From the cell containing the given text, extract its center point as [X, Y] coordinate. 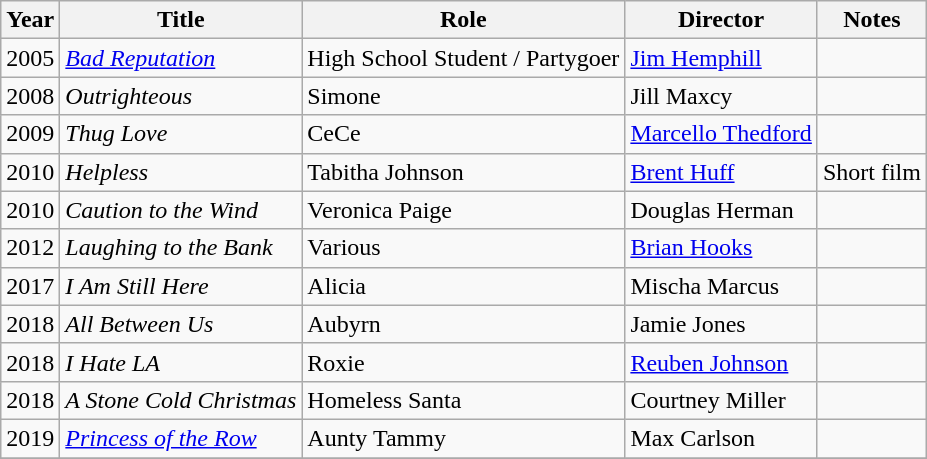
Brian Hooks [722, 248]
Alicia [464, 286]
Brent Huff [722, 172]
2019 [30, 438]
Douglas Herman [722, 210]
CeCe [464, 134]
Mischa Marcus [722, 286]
2012 [30, 248]
Jamie Jones [722, 324]
Thug Love [181, 134]
Various [464, 248]
Title [181, 20]
Roxie [464, 362]
Helpless [181, 172]
Marcello Thedford [722, 134]
Year [30, 20]
Princess of the Row [181, 438]
Courtney Miller [722, 400]
Tabitha Johnson [464, 172]
Aunty Tammy [464, 438]
Caution to the Wind [181, 210]
Reuben Johnson [722, 362]
Notes [872, 20]
Max Carlson [722, 438]
Bad Reputation [181, 58]
I Hate LA [181, 362]
Simone [464, 96]
2009 [30, 134]
Aubyrn [464, 324]
2005 [30, 58]
Jim Hemphill [722, 58]
I Am Still Here [181, 286]
Role [464, 20]
High School Student / Partygoer [464, 58]
Laughing to the Bank [181, 248]
2008 [30, 96]
Jill Maxcy [722, 96]
Outrighteous [181, 96]
Veronica Paige [464, 210]
A Stone Cold Christmas [181, 400]
Homeless Santa [464, 400]
All Between Us [181, 324]
Short film [872, 172]
2017 [30, 286]
Director [722, 20]
